Capture the cell that displays the provided text and extract its (X, Y) central coordinate. 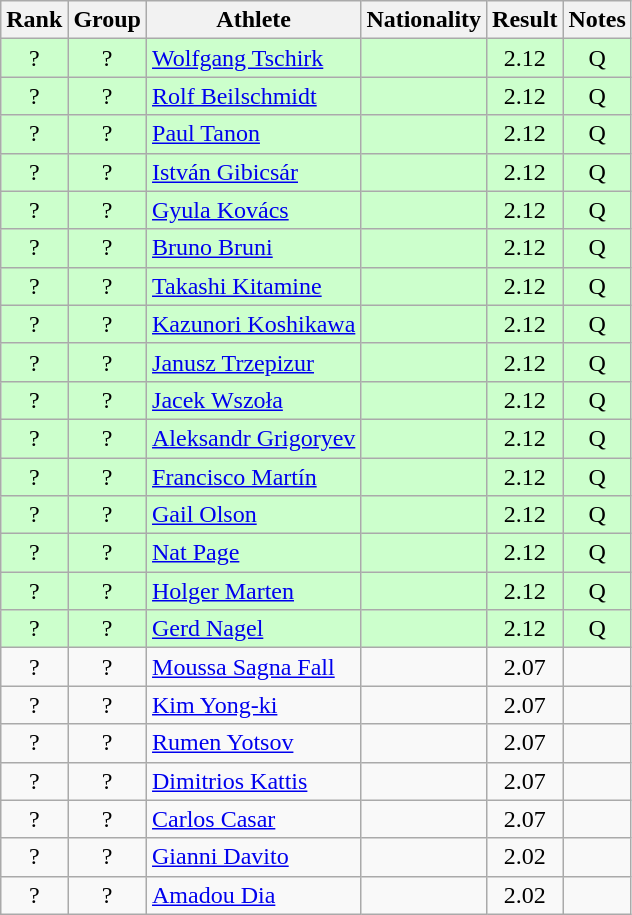
Amadou Dia (254, 895)
Gianni Davito (254, 857)
Wolfgang Tschirk (254, 58)
Kim Yong-ki (254, 705)
Dimitrios Kattis (254, 781)
Nat Page (254, 553)
Aleksandr Grigoryev (254, 438)
Moussa Sagna Fall (254, 667)
Carlos Casar (254, 819)
Holger Marten (254, 591)
Takashi Kitamine (254, 286)
Francisco Martín (254, 477)
Gail Olson (254, 515)
Paul Tanon (254, 134)
Rank (34, 20)
Nationality (424, 20)
Group (108, 20)
Rumen Yotsov (254, 743)
Notes (597, 20)
Janusz Trzepizur (254, 362)
Gyula Kovács (254, 210)
Athlete (254, 20)
Gerd Nagel (254, 629)
István Gibicsár (254, 172)
Bruno Bruni (254, 248)
Result (525, 20)
Rolf Beilschmidt (254, 96)
Jacek Wszoła (254, 400)
Kazunori Koshikawa (254, 324)
